Pinpoint the cell where the given text exists, returning its [X, Y] midpoint coordinate. 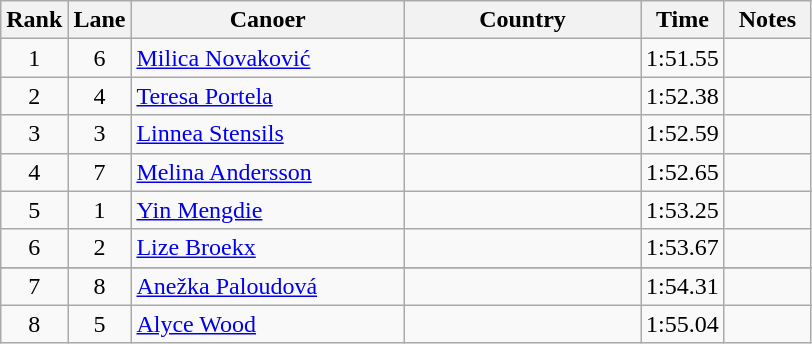
1:55.04 [683, 324]
Rank [34, 20]
Melina Andersson [268, 172]
1:54.31 [683, 286]
1:52.65 [683, 172]
Milica Novaković [268, 58]
1:52.59 [683, 134]
Anežka Paloudová [268, 286]
1:53.67 [683, 248]
Teresa Portela [268, 96]
Alyce Wood [268, 324]
Time [683, 20]
Country [522, 20]
Lane [100, 20]
Notes [767, 20]
Yin Mengdie [268, 210]
1:53.25 [683, 210]
1:51.55 [683, 58]
1:52.38 [683, 96]
Lize Broekx [268, 248]
Linnea Stensils [268, 134]
Canoer [268, 20]
